From the cell containing the given text, extract its center point as (X, Y) coordinate. 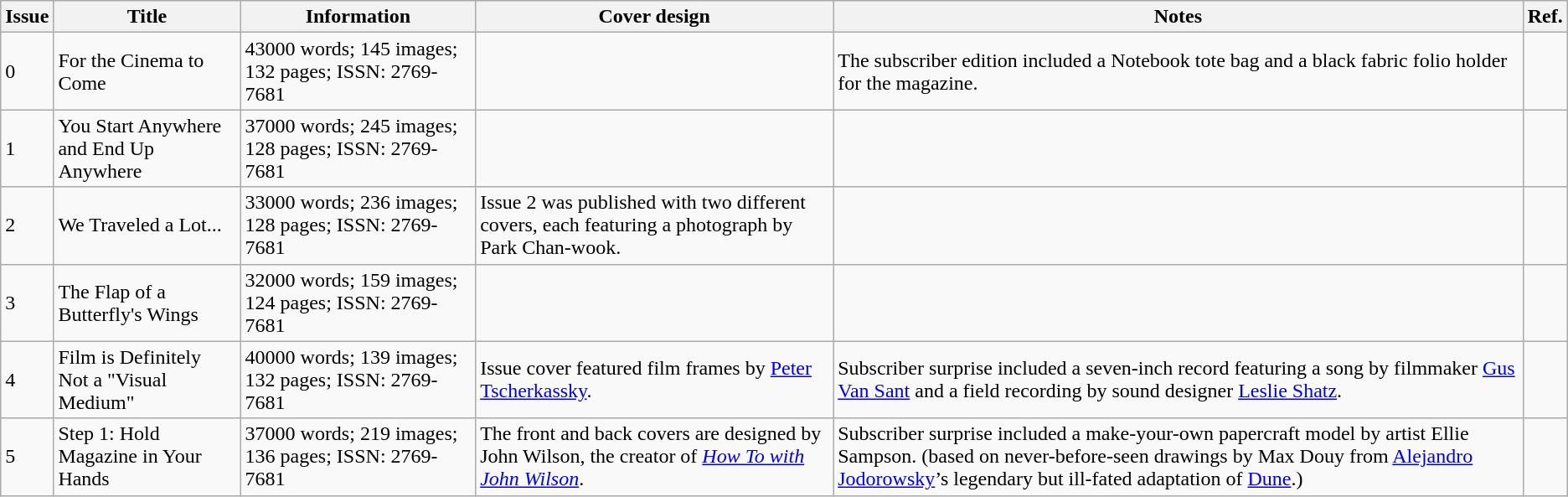
37000 words; 245 images; 128 pages; ISSN: 2769-7681 (358, 148)
Notes (1178, 17)
33000 words; 236 images; 128 pages; ISSN: 2769-7681 (358, 225)
4 (27, 380)
We Traveled a Lot... (147, 225)
Cover design (655, 17)
Issue cover featured film frames by Peter Tscherkassky. (655, 380)
You Start Anywhere and End Up Anywhere (147, 148)
3 (27, 303)
37000 words; 219 images; 136 pages; ISSN: 2769-7681 (358, 457)
Subscriber surprise included a seven-inch record featuring a song by filmmaker Gus Van Sant and a field recording by sound designer Leslie Shatz. (1178, 380)
2 (27, 225)
32000 words; 159 images; 124 pages; ISSN: 2769-7681 (358, 303)
Film is Definitely Not a "Visual Medium" (147, 380)
Information (358, 17)
Step 1: Hold Magazine in Your Hands (147, 457)
The front and back covers are designed by John Wilson, the creator of How To with John Wilson. (655, 457)
Ref. (1545, 17)
1 (27, 148)
43000 words; 145 images; 132 pages; ISSN: 2769-7681 (358, 71)
The Flap of a Butterfly's Wings (147, 303)
5 (27, 457)
The subscriber edition included a Notebook tote bag and a black fabric folio holder for the magazine. (1178, 71)
Issue (27, 17)
Title (147, 17)
Issue 2 was published with two different covers, each featuring a photograph by Park Chan-wook. (655, 225)
40000 words; 139 images; 132 pages; ISSN: 2769-7681 (358, 380)
For the Cinema to Come (147, 71)
0 (27, 71)
